Search for the cell housing the specified text and yield its (x, y) center coordinate. 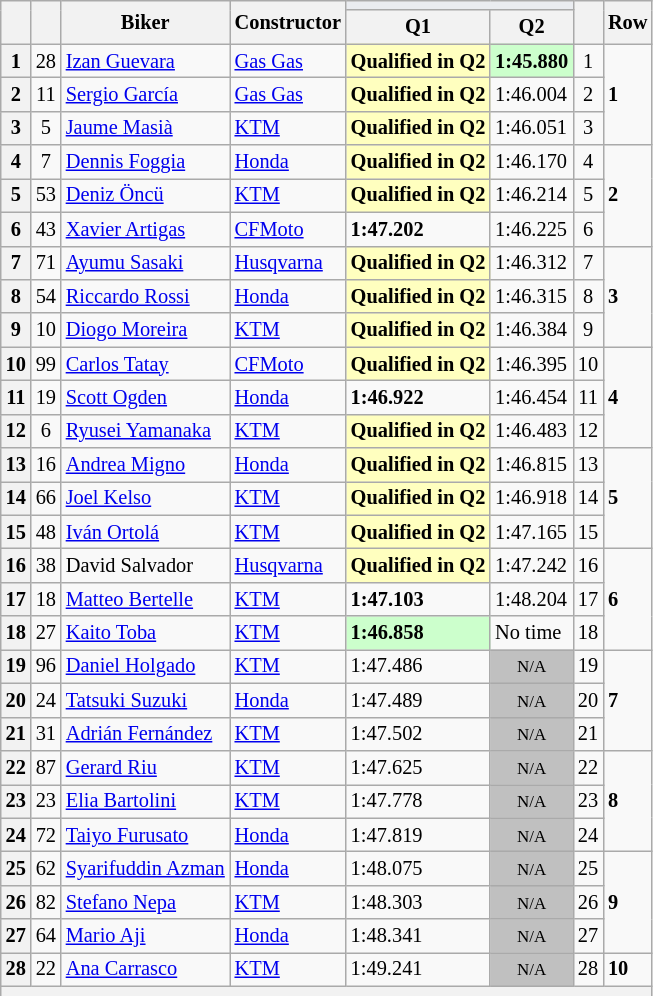
Andrea Migno (146, 465)
Iván Ortolá (146, 532)
96 (46, 666)
82 (46, 902)
66 (46, 498)
Daniel Holgado (146, 666)
1:47.502 (418, 734)
87 (46, 767)
Constructor (288, 22)
53 (46, 195)
Riccardo Rossi (146, 296)
1:46.483 (532, 431)
Deniz Öncü (146, 195)
1:46.815 (532, 465)
1:48.075 (418, 868)
Q2 (532, 27)
Sergio García (146, 94)
1:47.242 (532, 565)
Dennis Foggia (146, 162)
72 (46, 835)
48 (46, 532)
1:46.051 (532, 128)
31 (46, 734)
1:46.454 (532, 397)
43 (46, 229)
1:46.170 (532, 162)
1:45.880 (532, 61)
Kaito Toba (146, 633)
Diogo Moreira (146, 330)
1:47.819 (418, 835)
1:46.918 (532, 498)
Adrián Fernández (146, 734)
1:47.103 (418, 599)
Ayumu Sasaki (146, 263)
38 (46, 565)
1:49.241 (418, 969)
1:47.625 (418, 767)
99 (46, 364)
54 (46, 296)
1:46.004 (532, 94)
Izan Guevara (146, 61)
1:47.202 (418, 229)
1:48.303 (418, 902)
Gerard Riu (146, 767)
1:47.165 (532, 532)
Jaume Masià (146, 128)
1:47.489 (418, 700)
Tatsuki Suzuki (146, 700)
No time (532, 633)
Ryusei Yamanaka (146, 431)
Ana Carrasco (146, 969)
David Salvador (146, 565)
1:48.341 (418, 936)
71 (46, 263)
Stefano Nepa (146, 902)
1:47.486 (418, 666)
64 (46, 936)
1:46.315 (532, 296)
1:46.858 (418, 633)
1:46.214 (532, 195)
Row (628, 22)
Carlos Tatay (146, 364)
62 (46, 868)
Joel Kelso (146, 498)
Elia Bartolini (146, 801)
Biker (146, 22)
Xavier Artigas (146, 229)
1:46.312 (532, 263)
Syarifuddin Azman (146, 868)
Q1 (418, 27)
Taiyo Furusato (146, 835)
1:47.778 (418, 801)
Matteo Bertelle (146, 599)
1:46.384 (532, 330)
1:46.395 (532, 364)
1:46.225 (532, 229)
1:48.204 (532, 599)
Scott Ogden (146, 397)
Mario Aji (146, 936)
1:46.922 (418, 397)
